Determine the [x, y] coordinate at the center of the cell enclosing the given text.  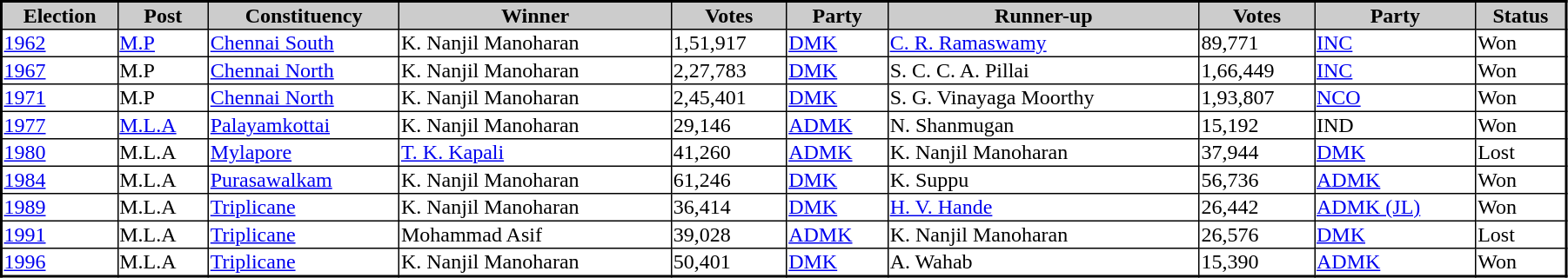
15,192 [1256, 125]
2,45,401 [729, 98]
ADMK (JL) [1396, 208]
89,771 [1256, 43]
1996 [60, 262]
K. Suppu [1043, 180]
61,246 [729, 180]
Post [163, 16]
37,944 [1256, 153]
36,414 [729, 208]
Status [1521, 16]
1991 [60, 235]
Mohammad Asif [536, 235]
1984 [60, 180]
C. R. Ramaswamy [1043, 43]
56,736 [1256, 180]
1967 [60, 70]
39,028 [729, 235]
H. V. Hande [1043, 208]
1,66,449 [1256, 70]
29,146 [729, 125]
1,51,917 [729, 43]
Chennai South [305, 43]
Runner-up [1043, 16]
41,260 [729, 153]
S. C. C. A. Pillai [1043, 70]
IND [1396, 125]
1971 [60, 98]
15,390 [1256, 262]
1962 [60, 43]
1980 [60, 153]
Mylapore [305, 153]
26,442 [1256, 208]
Palayamkottai [305, 125]
N. Shanmugan [1043, 125]
NCO [1396, 98]
Constituency [305, 16]
Purasawalkam [305, 180]
1977 [60, 125]
1989 [60, 208]
Election [60, 16]
26,576 [1256, 235]
2,27,783 [729, 70]
S. G. Vinayaga Moorthy [1043, 98]
Winner [536, 16]
A. Wahab [1043, 262]
50,401 [729, 262]
1,93,807 [1256, 98]
T. K. Kapali [536, 153]
